Search for the cell housing the specified text and yield its [X, Y] center coordinate. 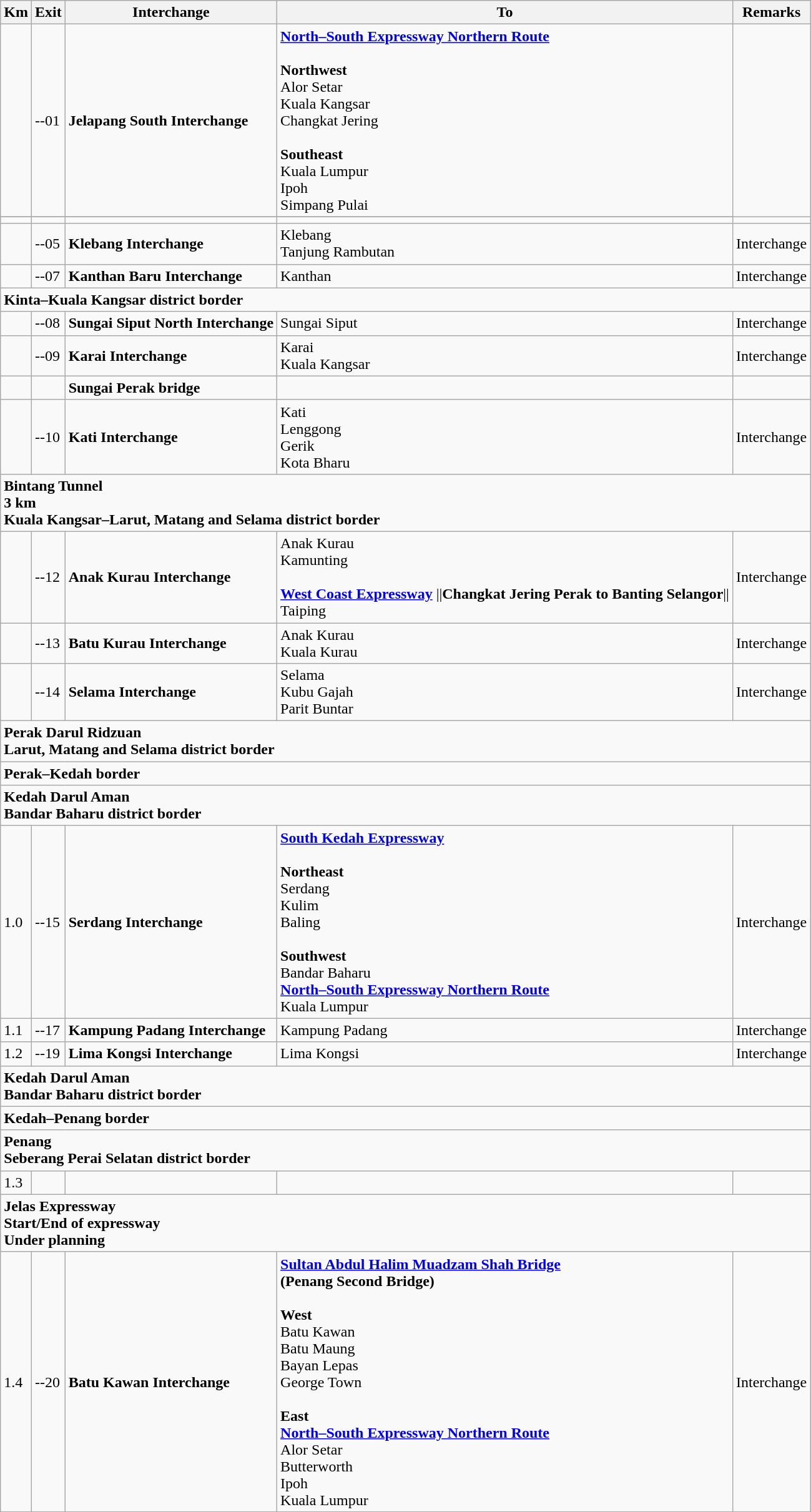
Remarks [771, 12]
Sungai Siput North Interchange [171, 323]
1.4 [16, 1382]
Anak Kurau KamuntingWest Coast Expressway ||Changkat Jering Perak to Banting Selangor|| Taiping [505, 577]
Kinta–Kuala Kangsar district border [406, 300]
Exit [48, 12]
North–South Expressway Northern RouteNorthwestAlor SetarKuala KangsarChangkat JeringSoutheastKuala LumpurIpohSimpang Pulai [505, 120]
Klebang Interchange [171, 243]
Perak Darul RidzuanLarut, Matang and Selama district border [406, 742]
Kati Lenggong Gerik Kota Bharu [505, 437]
Batu Kurau Interchange [171, 643]
--09 [48, 356]
--10 [48, 437]
Kanthan [505, 276]
1.3 [16, 1182]
Karai Interchange [171, 356]
Kampung Padang [505, 1030]
Selama Interchange [171, 692]
1.1 [16, 1030]
Anak Kurau Kuala Kurau [505, 643]
--12 [48, 577]
Karai Kuala Kangsar [505, 356]
Kanthan Baru Interchange [171, 276]
Sungai Siput [505, 323]
Klebang Tanjung Rambutan [505, 243]
1.0 [16, 922]
Jelas ExpresswayStart/End of expresswayUnder planning [406, 1223]
Kedah–Penang border [406, 1118]
Batu Kawan Interchange [171, 1382]
Lima Kongsi Interchange [171, 1054]
--05 [48, 243]
Perak–Kedah border [406, 773]
--14 [48, 692]
Kati Interchange [171, 437]
Kampung Padang Interchange [171, 1030]
Lima Kongsi [505, 1054]
PenangSeberang Perai Selatan district border [406, 1150]
South Kedah ExpresswayNortheastSerdangKulimBalingSouthwestBandar Baharu North–South Expressway Northern RouteKuala Lumpur [505, 922]
1.2 [16, 1054]
Serdang Interchange [171, 922]
Bintang Tunnel3 kmKuala Kangsar–Larut, Matang and Selama district border [406, 503]
Selama Kubu Gajah Parit Buntar [505, 692]
--19 [48, 1054]
To [505, 12]
--20 [48, 1382]
--15 [48, 922]
--08 [48, 323]
--07 [48, 276]
Sungai Perak bridge [171, 388]
Km [16, 12]
Anak Kurau Interchange [171, 577]
Jelapang South Interchange [171, 120]
--01 [48, 120]
--13 [48, 643]
--17 [48, 1030]
